Find where the given text appears and provide that cell's center as (X, Y) coordinate. 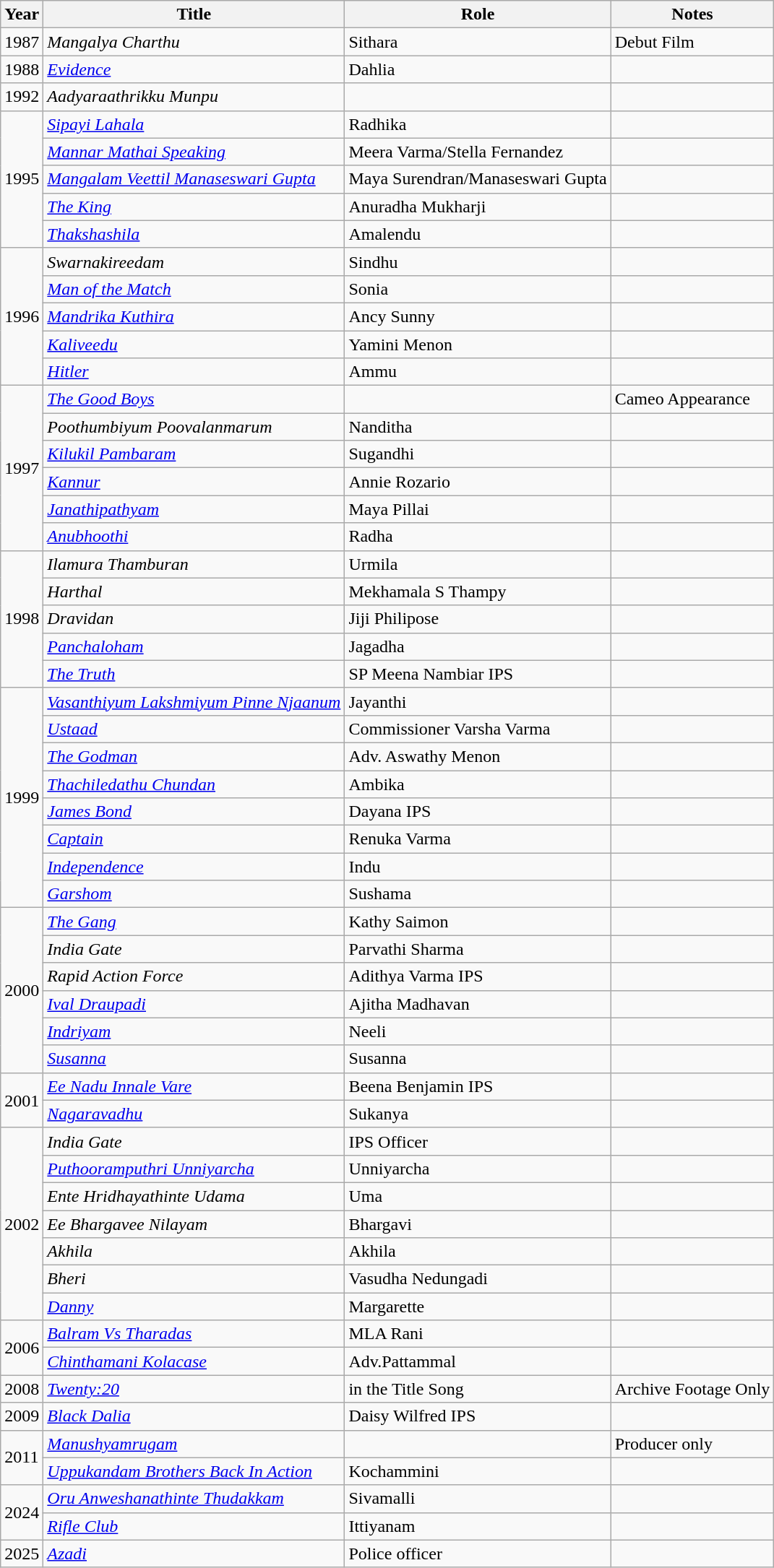
Year (22, 14)
2024 (22, 1512)
Uma (478, 1196)
Harthal (194, 592)
Hitler (194, 372)
Panchaloham (194, 646)
Puthooramputhri Unniyarcha (194, 1169)
Ambika (478, 784)
Rapid Action Force (194, 976)
Rifle Club (194, 1526)
Maya Surendran/Manaseswari Gupta (478, 179)
IPS Officer (478, 1141)
1996 (22, 316)
1992 (22, 97)
Notes (692, 14)
1987 (22, 42)
The Gang (194, 922)
Black Dalia (194, 1416)
Chinthamani Kolacase (194, 1361)
Ajitha Madhavan (478, 1004)
2011 (22, 1457)
Balram Vs Tharadas (194, 1334)
Archive Footage Only (692, 1389)
Kilukil Pambaram (194, 454)
Unniyarcha (478, 1169)
Swarnakireedam (194, 261)
Anubhoothi (194, 537)
Police officer (478, 1554)
Independence (194, 867)
Dayana IPS (478, 812)
Ente Hridhayathinte Udama (194, 1196)
Jayanthi (478, 701)
in the Title Song (478, 1389)
Mandrika Kuthira (194, 316)
MLA Rani (478, 1334)
Dahlia (478, 69)
Commissioner Varsha Varma (478, 729)
1988 (22, 69)
Title (194, 14)
Margarette (478, 1307)
Jagadha (478, 646)
Daisy Wilfred IPS (478, 1416)
Bhargavi (478, 1224)
Annie Rozario (478, 482)
Ee Bhargavee Nilayam (194, 1224)
Ancy Sunny (478, 316)
Nanditha (478, 427)
Radhika (478, 124)
Radha (478, 537)
Mekhamala S Thampy (478, 592)
Meera Varma/Stella Fernandez (478, 152)
Man of the Match (194, 289)
Ival Draupadi (194, 1004)
1997 (22, 468)
The Good Boys (194, 399)
Oru Anweshanathinte Thudakkam (194, 1499)
Thakshashila (194, 234)
Captain (194, 839)
Janathipathyam (194, 509)
Danny (194, 1307)
Sugandhi (478, 454)
Debut Film (692, 42)
Maya Pillai (478, 509)
Azadi (194, 1554)
2002 (22, 1223)
Sindhu (478, 261)
2008 (22, 1389)
Adv. Aswathy Menon (478, 756)
Vasudha Nedungadi (478, 1279)
Role (478, 14)
Indu (478, 867)
Sushama (478, 894)
2006 (22, 1348)
Amalendu (478, 234)
The King (194, 207)
Uppukandam Brothers Back In Action (194, 1471)
Thachiledathu Chundan (194, 784)
2000 (22, 990)
Indriyam (194, 1031)
Bheri (194, 1279)
The Godman (194, 756)
Kaliveedu (194, 345)
Ilamura Thamburan (194, 564)
Sonia (478, 289)
Dravidan (194, 619)
Beena Benjamin IPS (478, 1086)
Anuradha Mukharji (478, 207)
Renuka Varma (478, 839)
Neeli (478, 1031)
Cameo Appearance (692, 399)
2001 (22, 1100)
Evidence (194, 69)
Kathy Saimon (478, 922)
Jiji Philipose (478, 619)
Sipayi Lahala (194, 124)
Mannar Mathai Speaking (194, 152)
Nagaravadhu (194, 1114)
SP Meena Nambiar IPS (478, 674)
Twenty:20 (194, 1389)
Kannur (194, 482)
Sukanya (478, 1114)
Sivamalli (478, 1499)
James Bond (194, 812)
Urmila (478, 564)
Mangalya Charthu (194, 42)
2009 (22, 1416)
Vasanthiyum Lakshmiyum Pinne Njaanum (194, 701)
Manushyamrugam (194, 1444)
Adithya Varma IPS (478, 976)
Producer only (692, 1444)
1995 (22, 179)
Parvathi Sharma (478, 949)
Yamini Menon (478, 345)
Sithara (478, 42)
Ammu (478, 372)
Aadyaraathrikku Munpu (194, 97)
Ee Nadu Innale Vare (194, 1086)
The Truth (194, 674)
Ustaad (194, 729)
2025 (22, 1554)
Poothumbiyum Poovalanmarum (194, 427)
Garshom (194, 894)
1999 (22, 797)
Kochammini (478, 1471)
1998 (22, 619)
Mangalam Veettil Manaseswari Gupta (194, 179)
Adv.Pattammal (478, 1361)
Ittiyanam (478, 1526)
